Extract the (X, Y) coordinate from the center of the cell holding the provided text.  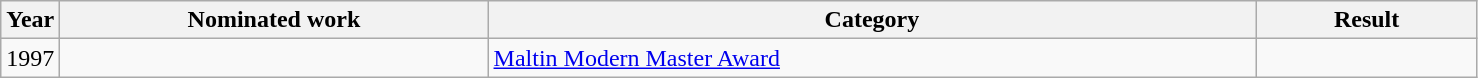
Maltin Modern Master Award (872, 58)
Year (30, 20)
1997 (30, 58)
Result (1366, 20)
Nominated work (274, 20)
Category (872, 20)
